Return (X, Y) of the center of cell containing provided text 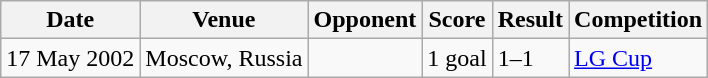
Moscow, Russia (224, 58)
1–1 (530, 58)
Competition (638, 20)
LG Cup (638, 58)
Score (457, 20)
Result (530, 20)
Opponent (365, 20)
17 May 2002 (70, 58)
1 goal (457, 58)
Venue (224, 20)
Date (70, 20)
